Identify which cell holds the provided text, then report its (X, Y) central coordinate. 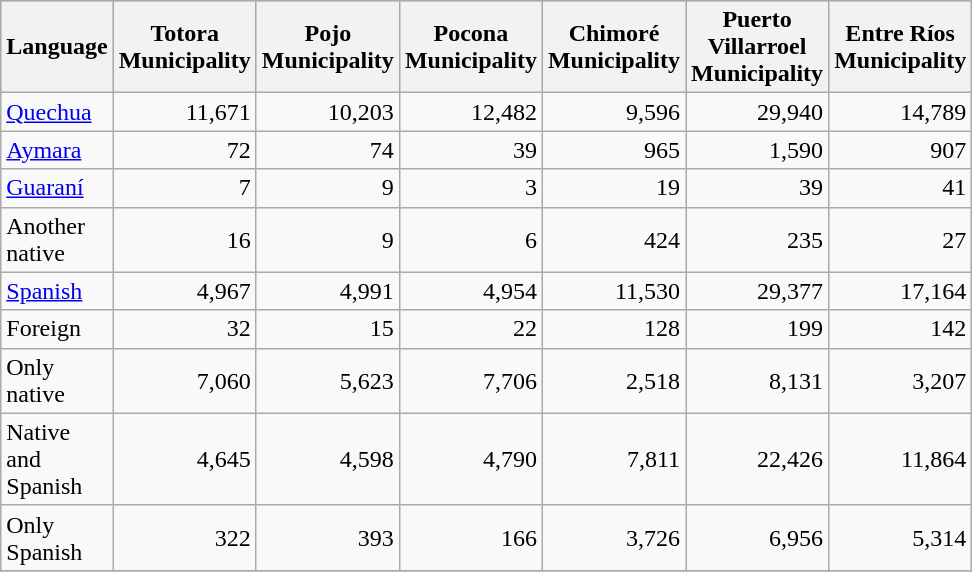
16 (184, 240)
4,954 (470, 291)
29,940 (758, 112)
19 (614, 188)
965 (614, 150)
74 (328, 150)
142 (900, 329)
10,203 (328, 112)
235 (758, 240)
7 (184, 188)
Quechua (57, 112)
Only Spanish (57, 538)
907 (900, 150)
4,645 (184, 459)
Only native (57, 380)
9,596 (614, 112)
Aymara (57, 150)
6 (470, 240)
199 (758, 329)
11,671 (184, 112)
3,207 (900, 380)
11,530 (614, 291)
393 (328, 538)
Foreign (57, 329)
Pojo Municipality (328, 47)
8,131 (758, 380)
17,164 (900, 291)
4,991 (328, 291)
Another native (57, 240)
Spanish (57, 291)
5,314 (900, 538)
Totora Municipality (184, 47)
Entre Ríos Municipality (900, 47)
72 (184, 150)
12,482 (470, 112)
Language (57, 47)
Pocona Municipality (470, 47)
166 (470, 538)
27 (900, 240)
1,590 (758, 150)
Chimoré Municipality (614, 47)
14,789 (900, 112)
3 (470, 188)
Native and Spanish (57, 459)
7,706 (470, 380)
424 (614, 240)
15 (328, 329)
Guaraní (57, 188)
7,811 (614, 459)
322 (184, 538)
2,518 (614, 380)
5,623 (328, 380)
22 (470, 329)
11,864 (900, 459)
4,967 (184, 291)
4,598 (328, 459)
128 (614, 329)
3,726 (614, 538)
7,060 (184, 380)
Puerto Villarroel Municipality (758, 47)
6,956 (758, 538)
22,426 (758, 459)
32 (184, 329)
29,377 (758, 291)
41 (900, 188)
4,790 (470, 459)
